Provide the (x, y) coordinate of the cell's center where the given text is located.  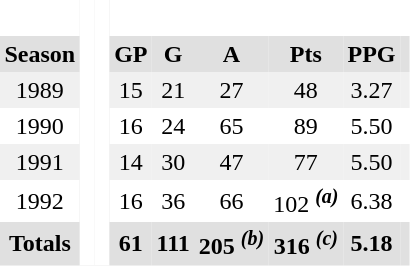
36 (173, 201)
66 (231, 201)
1989 (40, 90)
1992 (40, 201)
89 (306, 126)
Season (40, 54)
61 (131, 243)
G (173, 54)
21 (173, 90)
GP (131, 54)
65 (231, 126)
47 (231, 162)
1991 (40, 162)
316 (c) (306, 243)
14 (131, 162)
205 (b) (231, 243)
24 (173, 126)
1990 (40, 126)
111 (173, 243)
27 (231, 90)
A (231, 54)
15 (131, 90)
48 (306, 90)
Pts (306, 54)
5.18 (372, 243)
Totals (40, 243)
6.38 (372, 201)
77 (306, 162)
PPG (372, 54)
102 (a) (306, 201)
3.27 (372, 90)
30 (173, 162)
